Extract the [x, y] coordinate from the center of the cell holding the provided text.  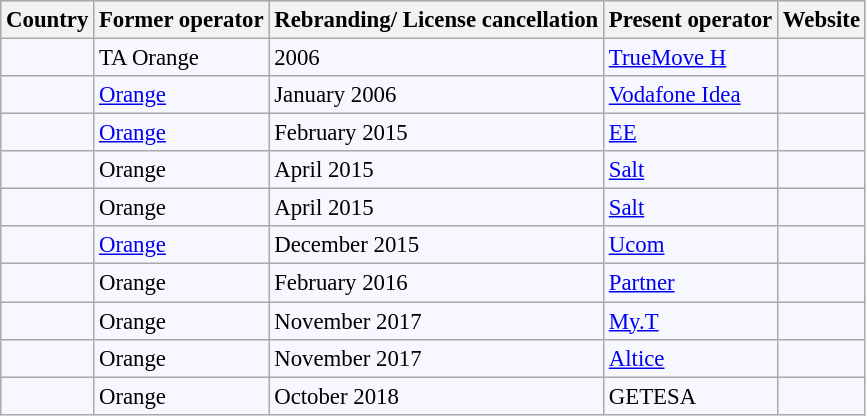
Ucom [690, 245]
EE [690, 133]
TrueMove H [690, 58]
February 2016 [436, 283]
Former operator [182, 20]
Website [822, 20]
2006 [436, 58]
December 2015 [436, 245]
Partner [690, 283]
October 2018 [436, 396]
Vodafone Idea [690, 95]
Rebranding/ License cancellation [436, 20]
Present operator [690, 20]
January 2006 [436, 95]
February 2015 [436, 133]
Altice [690, 358]
My.T [690, 321]
GETESA [690, 396]
Country [48, 20]
TA Orange [182, 58]
